Extract the (x, y) coordinate from the center of the cell holding the provided text.  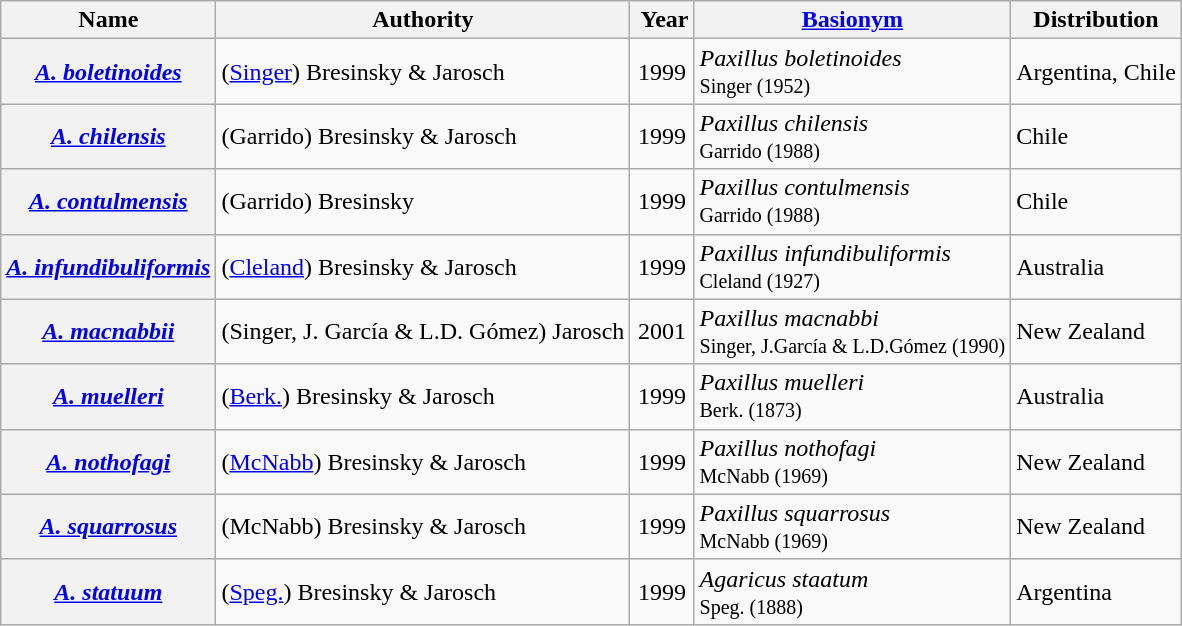
Paxillus chilensisGarrido (1988) (852, 136)
Paxillus squarrosusMcNabb (1969) (852, 526)
2001 (662, 332)
A. boletinoides (108, 72)
A. infundibuliformis (108, 266)
Argentina (1096, 592)
Paxillus muelleriBerk. (1873) (852, 396)
Basionym (852, 20)
(Garrido) Bresinsky (423, 202)
(Speg.) Bresinsky & Jarosch (423, 592)
(Singer) Bresinsky & Jarosch (423, 72)
Year (662, 20)
Paxillus boletinoidesSinger (1952) (852, 72)
A. squarrosus (108, 526)
(Cleland) Bresinsky & Jarosch (423, 266)
Distribution (1096, 20)
Agaricus staatumSpeg. (1888) (852, 592)
Paxillus infundibuliformisCleland (1927) (852, 266)
Paxillus macnabbiSinger, J.García & L.D.Gómez (1990) (852, 332)
Paxillus contulmensisGarrido (1988) (852, 202)
(Singer, J. García & L.D. Gómez) Jarosch (423, 332)
A. nothofagi (108, 462)
Authority (423, 20)
A. chilensis (108, 136)
A. macnabbii (108, 332)
(Berk.) Bresinsky & Jarosch (423, 396)
Paxillus nothofagiMcNabb (1969) (852, 462)
Argentina, Chile (1096, 72)
A. contulmensis (108, 202)
Name (108, 20)
A. muelleri (108, 396)
A. statuum (108, 592)
(Garrido) Bresinsky & Jarosch (423, 136)
